From the cell containing the given text, extract its center point as (X, Y) coordinate. 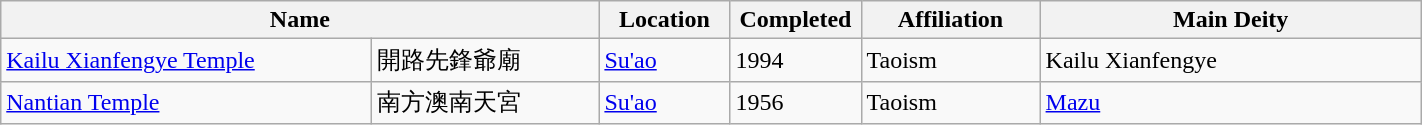
1994 (796, 60)
Kailu Xianfengye Temple (186, 60)
南方澳南天宮 (486, 102)
Location (664, 20)
Name (300, 20)
Affiliation (950, 20)
Main Deity (1230, 20)
1956 (796, 102)
開路先鋒爺廟 (486, 60)
Mazu (1230, 102)
Completed (796, 20)
Kailu Xianfengye (1230, 60)
Nantian Temple (186, 102)
